From the cell containing the given text, extract its center point as [X, Y] coordinate. 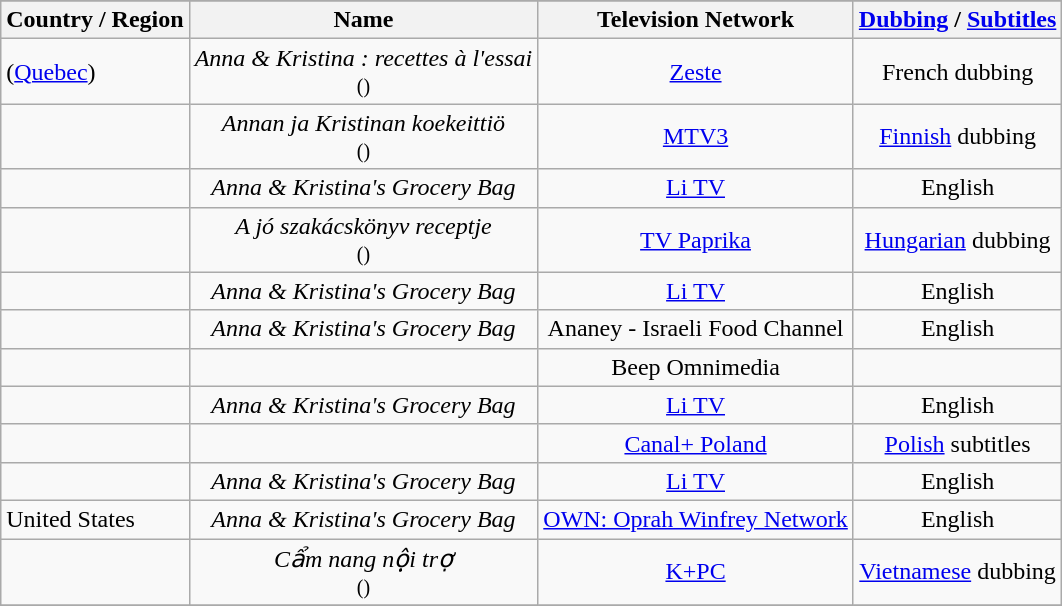
Hungarian dubbing [957, 240]
Dubbing / Subtitles [957, 20]
Vietnamese dubbing [957, 572]
OWN: Oprah Winfrey Network [696, 519]
Television Network [696, 20]
TV Paprika [696, 240]
French dubbing [957, 72]
Polish subtitles [957, 443]
K+PC [696, 572]
Country / Region [95, 20]
Cẩm nang nội trợ () [364, 572]
A jó szakácskönyv receptje () [364, 240]
Finnish dubbing [957, 136]
Canal+ Poland [696, 443]
Anna & Kristina : recettes à l'essai () [364, 72]
(Quebec) [95, 72]
United States [95, 519]
Ananey - Israeli Food Channel [696, 329]
Beep Omnimedia [696, 367]
Zeste [696, 72]
Name [364, 20]
MTV3 [696, 136]
Annan ja Kristinan koekeittiö () [364, 136]
